Find where the given text appears and provide that cell's center as [X, Y] coordinate. 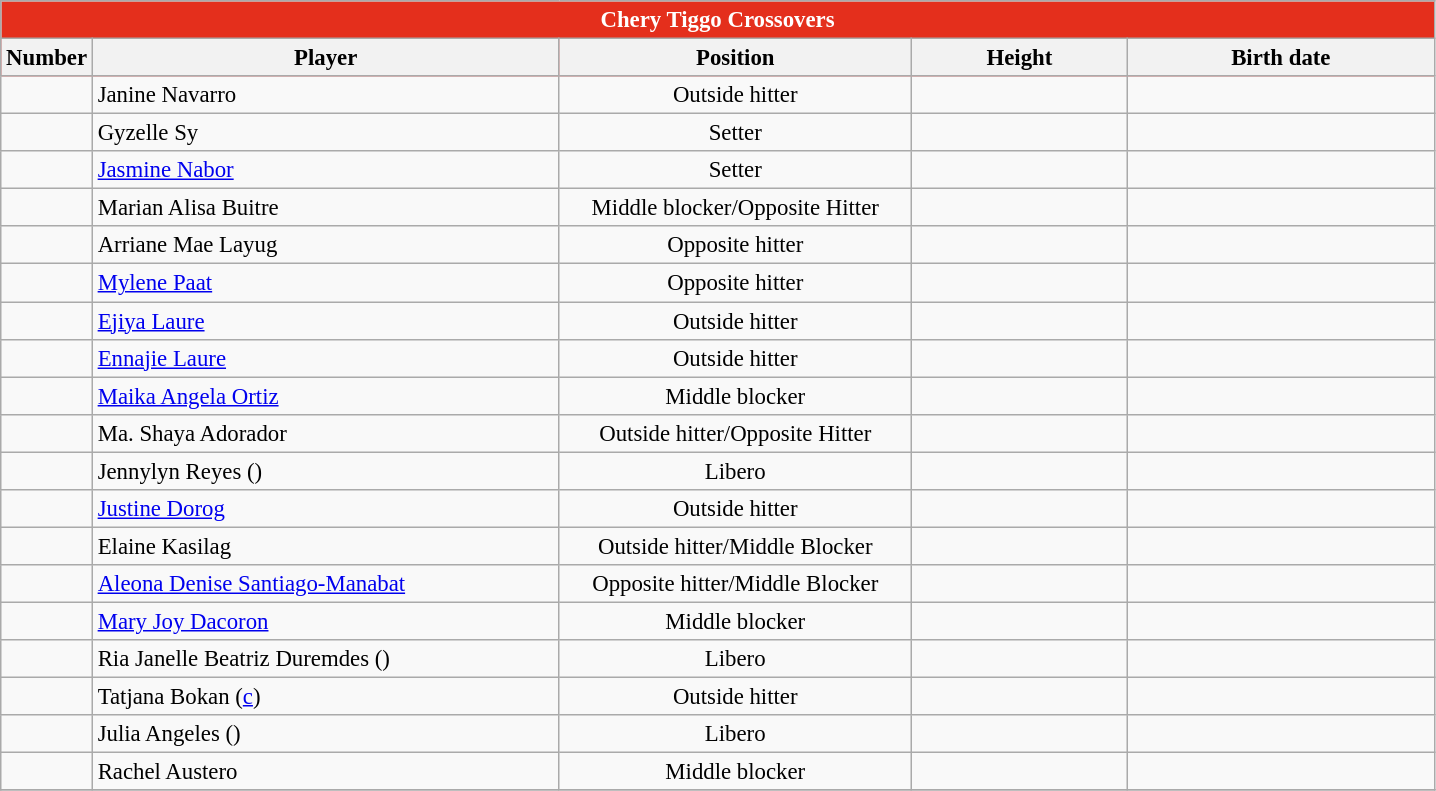
Outside hitter/Opposite Hitter [736, 433]
Maika Angela Ortiz [326, 396]
Janine Navarro [326, 95]
Gyzelle Sy [326, 133]
Ennajie Laure [326, 358]
Position [736, 58]
Julia Angeles () [326, 734]
Justine Dorog [326, 509]
Middle blocker/Opposite Hitter [736, 208]
Number [47, 58]
Birth date [1280, 58]
Elaine Kasilag [326, 546]
Aleona Denise Santiago-Manabat [326, 584]
Height [1020, 58]
Marian Alisa Buitre [326, 208]
Tatjana Bokan (c) [326, 697]
Mylene Paat [326, 283]
Outside hitter/Middle Blocker [736, 546]
Arriane Mae Layug [326, 245]
Ejiya Laure [326, 321]
Jennylyn Reyes () [326, 471]
Ria Janelle Beatriz Duremdes () [326, 659]
Rachel Austero [326, 772]
Chery Tiggo Crossovers [718, 20]
Mary Joy Dacoron [326, 621]
Opposite hitter/Middle Blocker [736, 584]
Jasmine Nabor [326, 170]
Player [326, 58]
Ma. Shaya Adorador [326, 433]
